Determine the [x, y] coordinate at the center of the cell enclosing the given text.  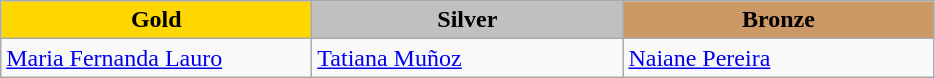
Silver [468, 20]
Tatiana Muñoz [468, 58]
Bronze [778, 20]
Naiane Pereira [778, 58]
Maria Fernanda Lauro [156, 58]
Gold [156, 20]
